Provide the [X, Y] coordinate of the cell's center where the given text is located.  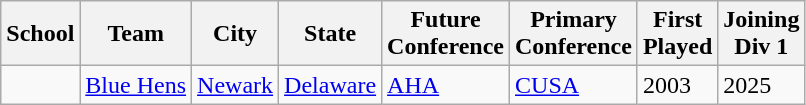
FirstPlayed [677, 34]
City [236, 34]
Delaware [330, 85]
Team [136, 34]
Blue Hens [136, 85]
CUSA [574, 85]
JoiningDiv 1 [762, 34]
State [330, 34]
Newark [236, 85]
2003 [677, 85]
AHA [446, 85]
School [40, 34]
FutureConference [446, 34]
PrimaryConference [574, 34]
2025 [762, 85]
